Find where the given text appears and provide that cell's center as [x, y] coordinate. 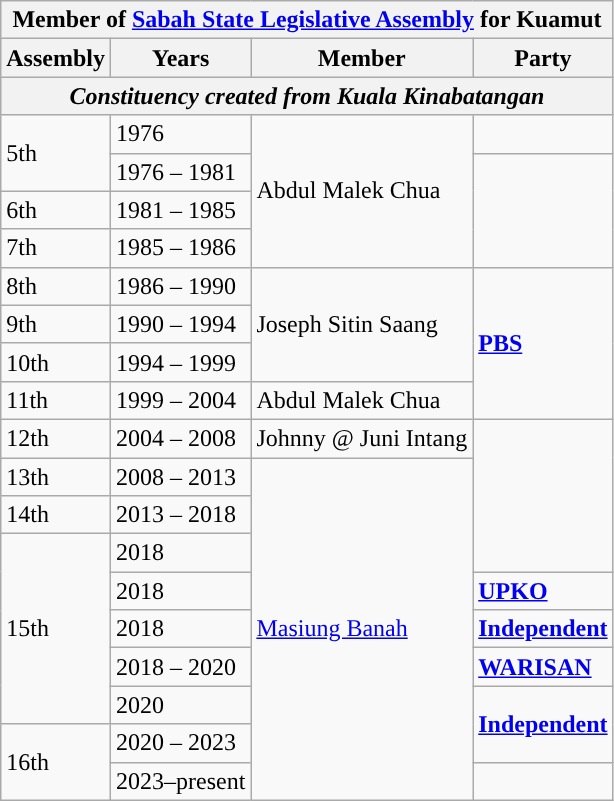
2023–present [180, 781]
13th [56, 477]
Member of Sabah State Legislative Assembly for Kuamut [307, 20]
15th [56, 629]
PBS [543, 343]
1986 – 1990 [180, 286]
2004 – 2008 [180, 438]
6th [56, 210]
2020 [180, 705]
16th [56, 762]
9th [56, 324]
UPKO [543, 591]
1994 – 1999 [180, 362]
7th [56, 248]
Years [180, 58]
2018 – 2020 [180, 667]
5th [56, 153]
Constituency created from Kuala Kinabatangan [307, 96]
Party [543, 58]
Johnny @ Juni Intang [362, 438]
1999 – 2004 [180, 400]
8th [56, 286]
Assembly [56, 58]
2020 – 2023 [180, 743]
1976 [180, 134]
Joseph Sitin Saang [362, 324]
Member [362, 58]
2013 – 2018 [180, 515]
WARISAN [543, 667]
1976 – 1981 [180, 172]
14th [56, 515]
12th [56, 438]
1981 – 1985 [180, 210]
1985 – 1986 [180, 248]
1990 – 1994 [180, 324]
11th [56, 400]
Masiung Banah [362, 630]
10th [56, 362]
2008 – 2013 [180, 477]
